Determine the (x, y) coordinate at the center of the cell enclosing the given text.  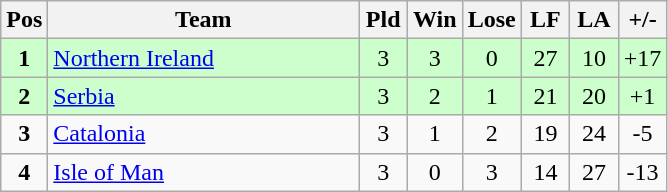
Pos (24, 20)
21 (546, 96)
Pld (384, 20)
Isle of Man (204, 172)
+/- (642, 20)
Northern Ireland (204, 58)
Catalonia (204, 134)
10 (594, 58)
24 (594, 134)
Win (434, 20)
14 (546, 172)
Lose (492, 20)
Team (204, 20)
LA (594, 20)
LF (546, 20)
4 (24, 172)
Serbia (204, 96)
-5 (642, 134)
+17 (642, 58)
19 (546, 134)
-13 (642, 172)
20 (594, 96)
+1 (642, 96)
